Identify which cell holds the provided text, then report its (X, Y) central coordinate. 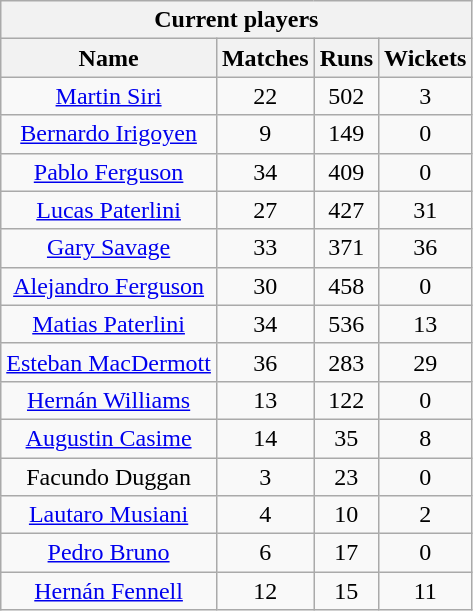
Current players (236, 20)
283 (346, 362)
Esteban MacDermott (109, 362)
371 (346, 248)
35 (346, 438)
23 (346, 477)
29 (426, 362)
10 (346, 515)
409 (346, 172)
Gary Savage (109, 248)
149 (346, 134)
Bernardo Irigoyen (109, 134)
17 (346, 553)
Name (109, 58)
Matias Paterlini (109, 324)
Hernán Williams (109, 400)
Pedro Bruno (109, 553)
Alejandro Ferguson (109, 286)
Matches (265, 58)
458 (346, 286)
9 (265, 134)
Lucas Paterlini (109, 210)
Augustin Casime (109, 438)
15 (346, 591)
502 (346, 96)
31 (426, 210)
11 (426, 591)
536 (346, 324)
Runs (346, 58)
27 (265, 210)
22 (265, 96)
8 (426, 438)
2 (426, 515)
Facundo Duggan (109, 477)
6 (265, 553)
427 (346, 210)
12 (265, 591)
Wickets (426, 58)
30 (265, 286)
Pablo Ferguson (109, 172)
Hernán Fennell (109, 591)
122 (346, 400)
Martin Siri (109, 96)
14 (265, 438)
33 (265, 248)
Lautaro Musiani (109, 515)
4 (265, 515)
